Return the (X, Y) coordinate for the center point of the cell that contains the specified text.  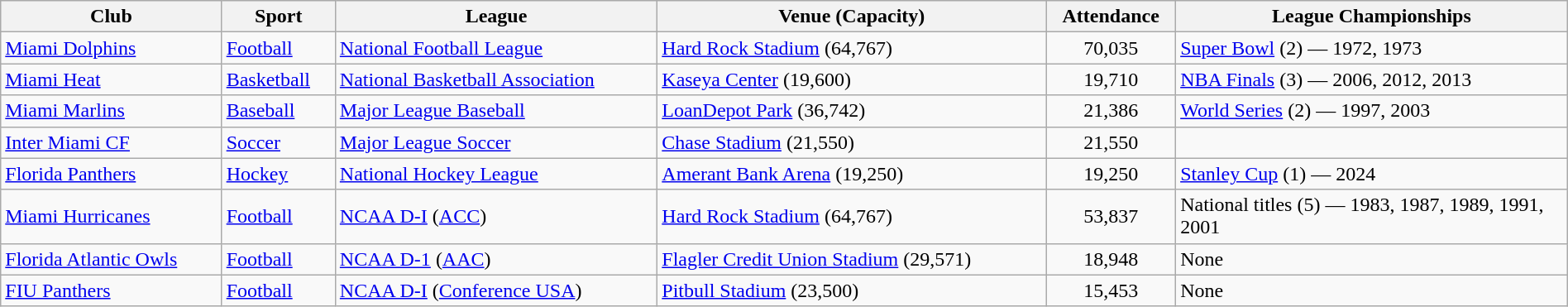
Florida Panthers (111, 174)
19,250 (1111, 174)
National Basketball Association (496, 79)
Attendance (1111, 17)
Hockey (278, 174)
NCAA D-I (ACC) (496, 217)
Major League Baseball (496, 111)
Sport (278, 17)
18,948 (1111, 259)
Flagler Credit Union Stadium (29,571) (852, 259)
Super Bowl (2) — 1972, 1973 (1372, 48)
National Football League (496, 48)
Kaseya Center (19,600) (852, 79)
Pitbull Stadium (23,500) (852, 290)
Florida Atlantic Owls (111, 259)
World Series (2) — 1997, 2003 (1372, 111)
Venue (Capacity) (852, 17)
Amerant Bank Arena (19,250) (852, 174)
League (496, 17)
Miami Dolphins (111, 48)
70,035 (1111, 48)
National titles (5) — 1983, 1987, 1989, 1991, 2001 (1372, 217)
Miami Hurricanes (111, 217)
53,837 (1111, 217)
Chase Stadium (21,550) (852, 142)
Soccer (278, 142)
NBA Finals (3) — 2006, 2012, 2013 (1372, 79)
NCAA D-1 (AAC) (496, 259)
Miami Marlins (111, 111)
Stanley Cup (1) — 2024 (1372, 174)
NCAA D-I (Conference USA) (496, 290)
21,386 (1111, 111)
Club (111, 17)
Miami Heat (111, 79)
21,550 (1111, 142)
Inter Miami CF (111, 142)
Basketball (278, 79)
League Championships (1372, 17)
LoanDepot Park (36,742) (852, 111)
FIU Panthers (111, 290)
15,453 (1111, 290)
National Hockey League (496, 174)
Major League Soccer (496, 142)
Baseball (278, 111)
19,710 (1111, 79)
